Determine the (X, Y) coordinate at the center of the cell enclosing the given text.  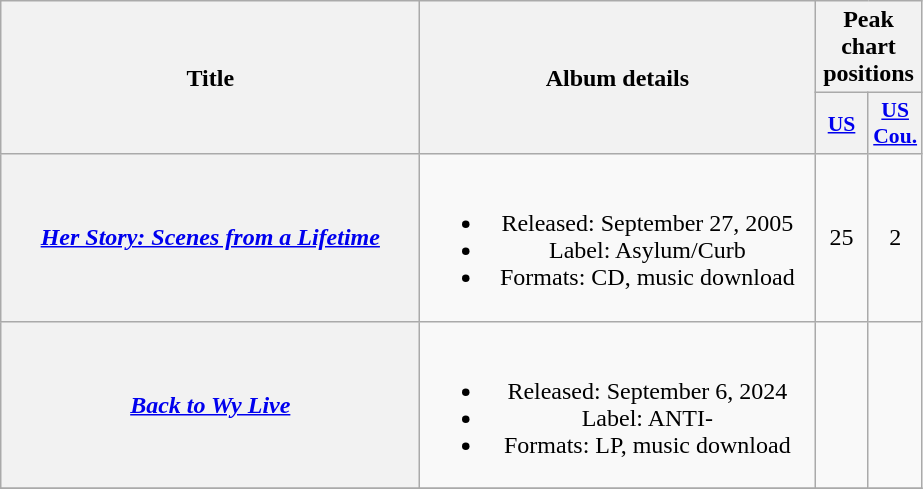
2 (895, 238)
25 (842, 238)
Title (210, 78)
Released: September 27, 2005Label: Asylum/CurbFormats: CD, music download (618, 238)
USCou. (895, 124)
Peak chartpositions (868, 47)
Back to Wy Live (210, 404)
Her Story: Scenes from a Lifetime (210, 238)
Released: September 6, 2024Label: ANTI-Formats: LP, music download (618, 404)
US (842, 124)
Album details (618, 78)
